Scan for the cell matching the given text and deliver its [X, Y] coordinate at center. 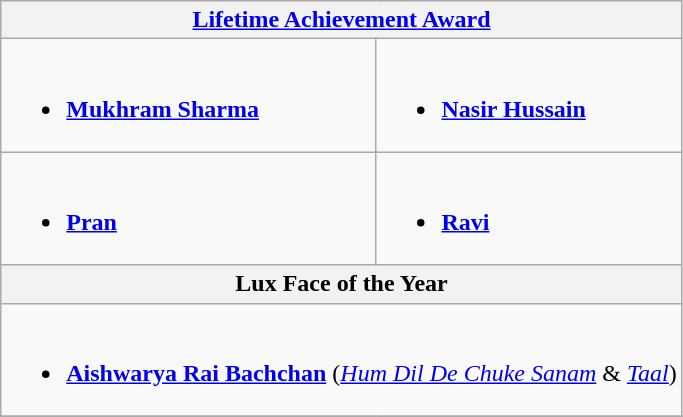
Aishwarya Rai Bachchan (Hum Dil De Chuke Sanam & Taal) [342, 360]
Mukhram Sharma [188, 96]
Pran [188, 208]
Ravi [529, 208]
Lifetime Achievement Award [342, 20]
Lux Face of the Year [342, 284]
Nasir Hussain [529, 96]
